Locate the cell with the specified text and output its (X, Y) center coordinate. 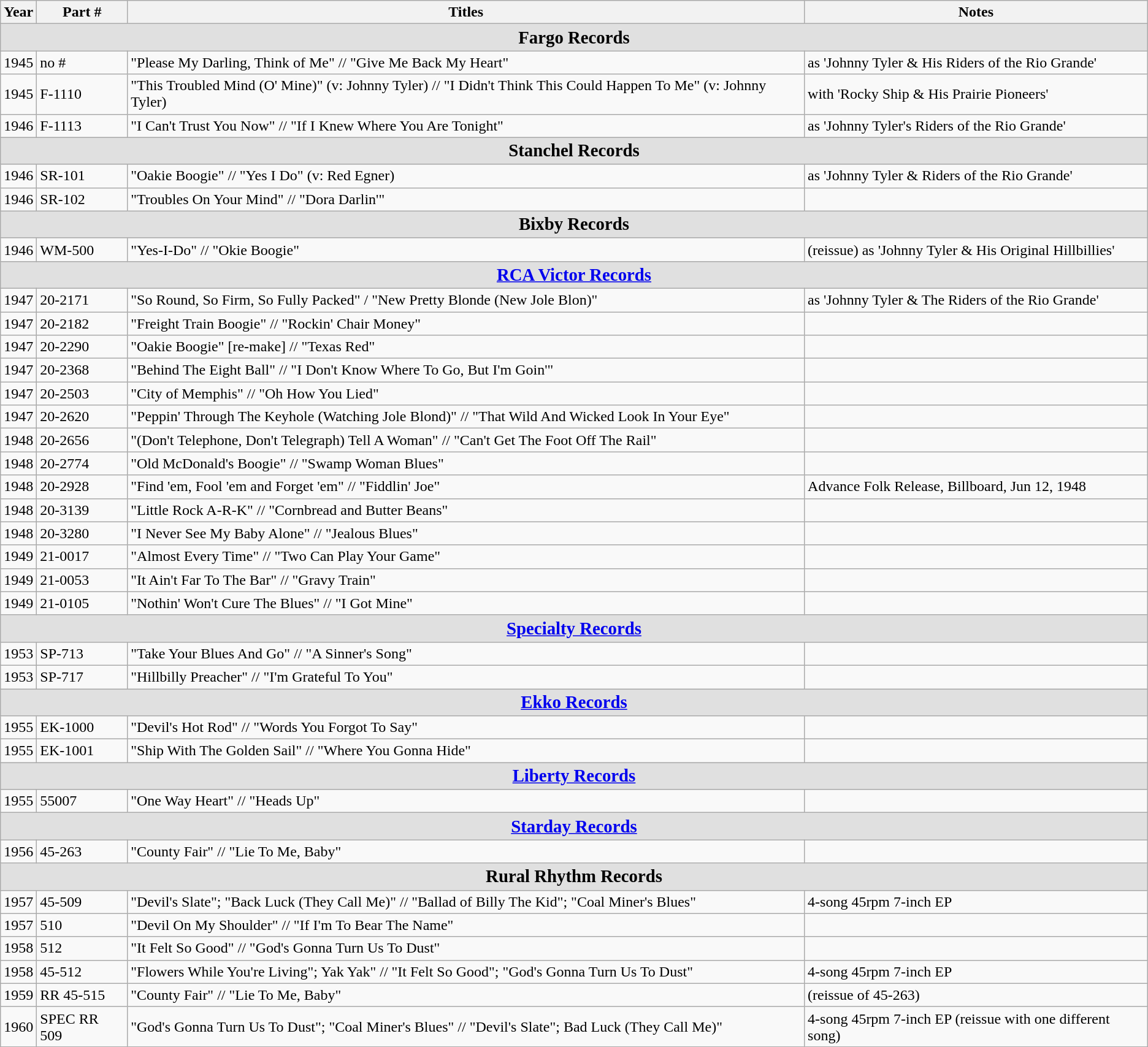
(reissue) as 'Johnny Tyler & His Original Hillbillies' (976, 249)
1959 (18, 995)
(reissue of 45-263) (976, 995)
Stanchel Records (574, 151)
"God's Gonna Turn Us To Dust"; "Coal Miner's Blues" // "Devil's Slate"; Bad Luck (They Call Me)" (466, 1026)
"I Never See My Baby Alone" // "Jealous Blues" (466, 533)
510 (82, 925)
Bixby Records (574, 224)
"It Felt So Good" // "God's Gonna Turn Us To Dust" (466, 948)
F-1110 (82, 94)
"Find 'em, Fool 'em and Forget 'em" // "Fiddlin' Joe" (466, 487)
EK-1000 (82, 728)
Liberty Records (574, 776)
"It Ain't Far To The Bar" // "Gravy Train" (466, 580)
WM-500 (82, 249)
21-0017 (82, 557)
"Almost Every Time" // "Two Can Play Your Game" (466, 557)
20-2290 (82, 347)
"I Can't Trust You Now" // "If I Knew Where You Are Tonight" (466, 126)
"Devil's Slate"; "Back Luck (They Call Me)" // "Ballad of Billy The Kid"; "Coal Miner's Blues" (466, 902)
"Behind The Eight Ball" // "I Don't Know Where To Go, But I'm Goin'" (466, 370)
"Ship With The Golden Sail" // "Where You Gonna Hide" (466, 751)
Titles (466, 12)
45-509 (82, 902)
as 'Johnny Tyler's Riders of the Rio Grande' (976, 126)
"Freight Train Boogie" // "Rockin' Chair Money" (466, 323)
"Oakie Boogie" // "Yes I Do" (v: Red Egner) (466, 176)
SP-713 (82, 653)
1956 (18, 851)
"Yes-I-Do" // "Okie Boogie" (466, 249)
20-2503 (82, 394)
Advance Folk Release, Billboard, Jun 12, 1948 (976, 487)
Fargo Records (574, 37)
21-0053 (82, 580)
as 'Johnny Tyler & Riders of the Rio Grande' (976, 176)
RCA Victor Records (574, 275)
20-2171 (82, 300)
"Little Rock A-R-K" // "Cornbread and Butter Beans" (466, 510)
SR-102 (82, 199)
20-2656 (82, 440)
SPEC RR 509 (82, 1026)
21-0105 (82, 603)
Ekko Records (574, 702)
20-2928 (82, 487)
as 'Johnny Tyler & His Riders of the Rio Grande' (976, 63)
Notes (976, 12)
"Peppin' Through The Keyhole (Watching Jole Blond)" // "That Wild And Wicked Look In Your Eye" (466, 417)
"Devil On My Shoulder" // "If I'm To Bear The Name" (466, 925)
55007 (82, 801)
SP-717 (82, 677)
"Troubles On Your Mind" // "Dora Darlin'" (466, 199)
F-1113 (82, 126)
20-2620 (82, 417)
45-263 (82, 851)
1960 (18, 1026)
Part # (82, 12)
"Nothin' Won't Cure The Blues" // "I Got Mine" (466, 603)
Year (18, 12)
20-2182 (82, 323)
"One Way Heart" // "Heads Up" (466, 801)
"City of Memphis" // "Oh How You Lied" (466, 394)
"Flowers While You're Living"; Yak Yak" // "It Felt So Good"; "God's Gonna Turn Us To Dust" (466, 972)
"Oakie Boogie" [re-make] // "Texas Red" (466, 347)
SR-101 (82, 176)
Rural Rhythm Records (574, 877)
"Old McDonald's Boogie" // "Swamp Woman Blues" (466, 463)
20-3139 (82, 510)
"So Round, So Firm, So Fully Packed" / "New Pretty Blonde (New Jole Blon)" (466, 300)
"Devil's Hot Rod" // "Words You Forgot To Say" (466, 728)
45-512 (82, 972)
RR 45-515 (82, 995)
20-2368 (82, 370)
512 (82, 948)
Specialty Records (574, 628)
"Take Your Blues And Go" // "A Sinner's Song" (466, 653)
4-song 45rpm 7-inch EP (reissue with one different song) (976, 1026)
no # (82, 63)
20-3280 (82, 533)
"This Troubled Mind (O' Mine)" (v: Johnny Tyler) // "I Didn't Think This Could Happen To Me" (v: Johnny Tyler) (466, 94)
20-2774 (82, 463)
EK-1001 (82, 751)
with 'Rocky Ship & His Prairie Pioneers' (976, 94)
"Hillbilly Preacher" // "I'm Grateful To You" (466, 677)
"(Don't Telephone, Don't Telegraph) Tell A Woman" // "Can't Get The Foot Off The Rail" (466, 440)
Starday Records (574, 826)
as 'Johnny Tyler & The Riders of the Rio Grande' (976, 300)
"Please My Darling, Think of Me" // "Give Me Back My Heart" (466, 63)
